Determine the (X, Y) coordinate at the center of the cell enclosing the given text.  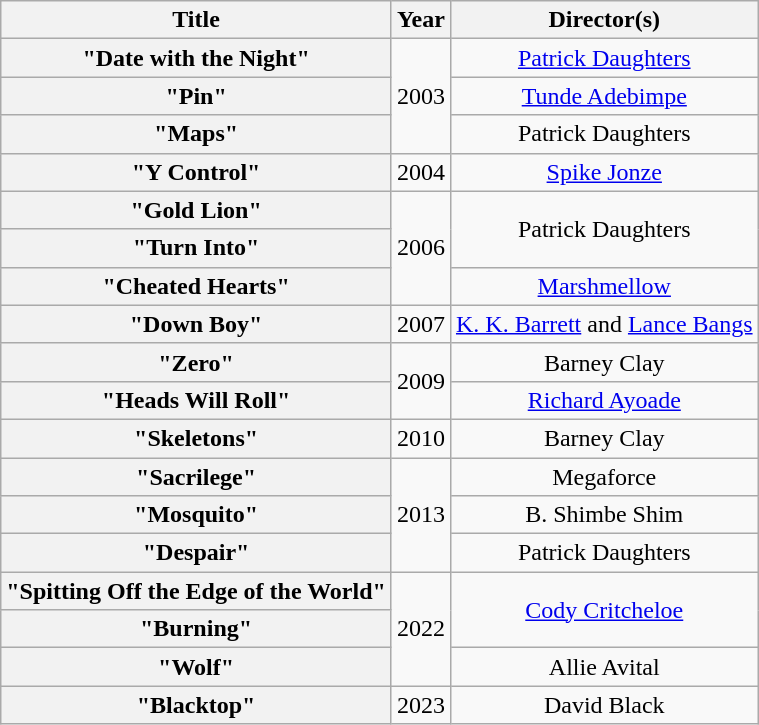
2022 (420, 629)
"Spitting Off the Edge of the World" (196, 591)
"Skeletons" (196, 438)
2004 (420, 172)
Marshmellow (604, 286)
Megaforce (604, 477)
"Wolf" (196, 667)
2006 (420, 248)
"Mosquito" (196, 515)
"Maps" (196, 134)
"Y Control" (196, 172)
"Sacrilege" (196, 477)
"Gold Lion" (196, 210)
"Down Boy" (196, 324)
Allie Avital (604, 667)
B. Shimbe Shim (604, 515)
2013 (420, 515)
"Turn Into" (196, 248)
Tunde Adebimpe (604, 96)
"Despair" (196, 553)
"Pin" (196, 96)
Cody Critcheloe (604, 610)
2003 (420, 96)
David Black (604, 705)
2009 (420, 381)
"Cheated Hearts" (196, 286)
Director(s) (604, 20)
"Zero" (196, 362)
Title (196, 20)
2010 (420, 438)
2023 (420, 705)
"Blacktop" (196, 705)
"Date with the Night" (196, 58)
2007 (420, 324)
Richard Ayoade (604, 400)
"Heads Will Roll" (196, 400)
Year (420, 20)
"Burning" (196, 629)
K. K. Barrett and Lance Bangs (604, 324)
Spike Jonze (604, 172)
